For the text-containing cell, return its midpoint in [X, Y] coordinate format. 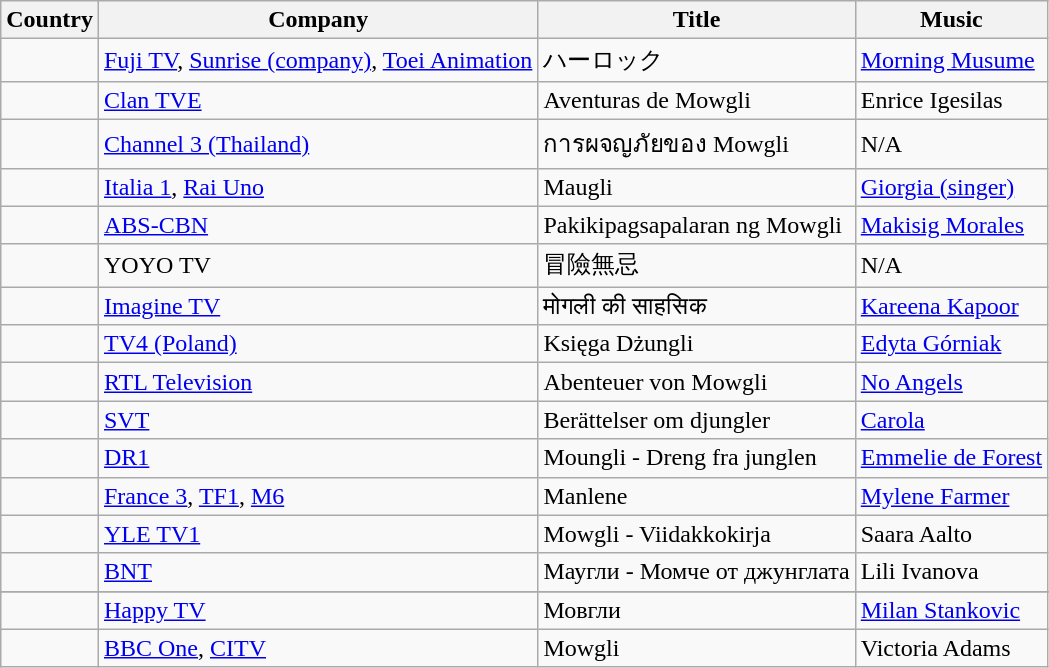
Makisig Morales [951, 225]
Manlene [696, 496]
No Angels [951, 382]
BBC One, CITV [318, 648]
Maugli [696, 187]
Company [318, 20]
Berättelser om djungler [696, 420]
Moungli - Dreng fra junglen [696, 458]
Mylene Farmer [951, 496]
BNT [318, 572]
Pakikipagsapalaran ng Mowgli [696, 225]
France 3, TF1, M6 [318, 496]
Kareena Kapoor [951, 306]
Enrice Igesilas [951, 100]
Aventuras de Mowgli [696, 100]
冒險無忌 [696, 266]
Imagine TV [318, 306]
Giorgia (singer) [951, 187]
RTL Television [318, 382]
Маугли - Момче от джунглата [696, 572]
Fuji TV, Sunrise (company), Toei Animation [318, 60]
Emmelie de Forest [951, 458]
मोगली की साहसिक [696, 306]
Clan TVE [318, 100]
Victoria Adams [951, 648]
Morning Musume [951, 60]
Milan Stankovic [951, 610]
Channel 3 (Thailand) [318, 144]
Abenteuer von Mowgli [696, 382]
SVT [318, 420]
Saara Aalto [951, 534]
Country [50, 20]
Mowgli - Viidakkokirja [696, 534]
Italia 1, Rai Uno [318, 187]
การผจญภัยของ Mowgli [696, 144]
DR1 [318, 458]
Lili Ivanova [951, 572]
Title [696, 20]
Music [951, 20]
Księga Dżungli [696, 344]
ハーロック [696, 60]
Edyta Górniak [951, 344]
Happy TV [318, 610]
ABS-CBN [318, 225]
Carola [951, 420]
Мовгли [696, 610]
Mowgli [696, 648]
YOYO TV [318, 266]
TV4 (Poland) [318, 344]
YLE TV1 [318, 534]
